Scan for the cell matching the given text and deliver its [X, Y] coordinate at center. 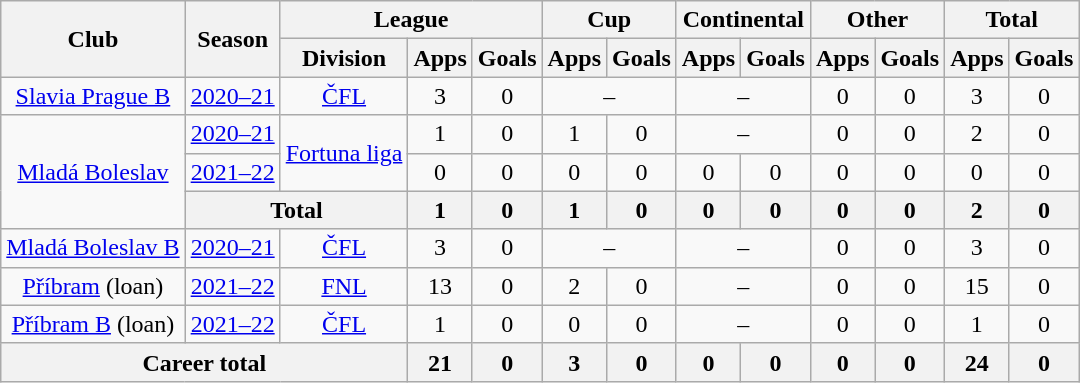
13 [440, 286]
Other [877, 20]
Příbram B (loan) [93, 324]
Club [93, 39]
24 [977, 362]
15 [977, 286]
Career total [204, 362]
Season [232, 39]
Mladá Boleslav B [93, 248]
Continental [743, 20]
Fortuna liga [344, 153]
Mladá Boleslav [93, 172]
Division [344, 58]
FNL [344, 286]
Příbram (loan) [93, 286]
League [411, 20]
21 [440, 362]
Slavia Prague B [93, 96]
Cup [609, 20]
